Search for the cell housing the specified text and yield its [X, Y] center coordinate. 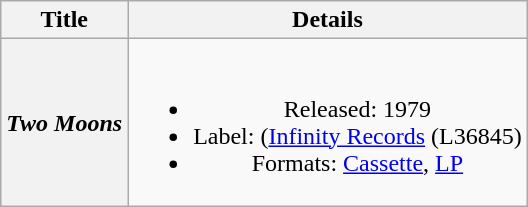
Details [328, 20]
Title [64, 20]
Two Moons [64, 122]
Released: 1979Label: (Infinity Records (L36845)Formats: Cassette, LP [328, 122]
